Identify which cell holds the provided text, then report its [x, y] central coordinate. 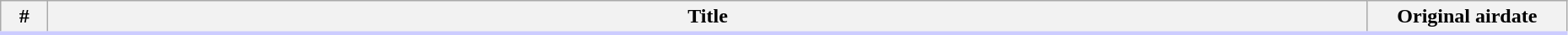
Original airdate [1467, 17]
Title [708, 17]
# [24, 17]
